Capture the cell that displays the provided text and extract its (x, y) central coordinate. 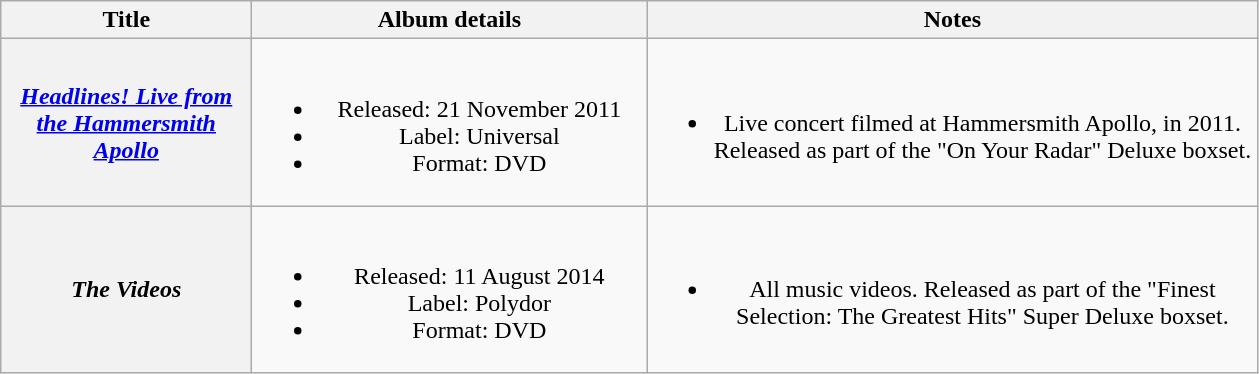
Released: 11 August 2014Label: PolydorFormat: DVD (450, 290)
Live concert filmed at Hammersmith Apollo, in 2011. Released as part of the "On Your Radar" Deluxe boxset. (952, 122)
Title (126, 20)
Notes (952, 20)
Headlines! Live from the Hammersmith Apollo (126, 122)
Released: 21 November 2011Label: UniversalFormat: DVD (450, 122)
All music videos. Released as part of the "Finest Selection: The Greatest Hits" Super Deluxe boxset. (952, 290)
Album details (450, 20)
The Videos (126, 290)
